Find where the given text appears and provide that cell's center as (x, y) coordinate. 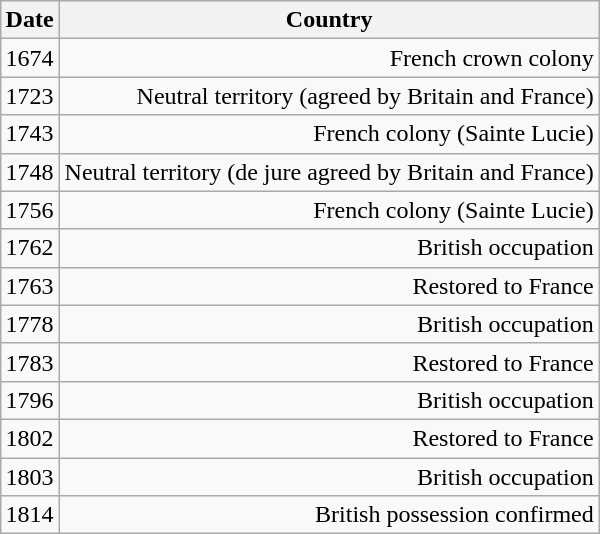
1802 (30, 438)
1803 (30, 477)
Date (30, 20)
1778 (30, 324)
1674 (30, 58)
Neutral territory (agreed by Britain and France) (329, 96)
Country (329, 20)
British possession confirmed (329, 515)
French crown colony (329, 58)
1783 (30, 362)
1763 (30, 286)
1743 (30, 134)
1723 (30, 96)
Neutral territory (de jure agreed by Britain and France) (329, 172)
1796 (30, 400)
1762 (30, 248)
1756 (30, 210)
1748 (30, 172)
1814 (30, 515)
